From the cell containing the given text, extract its center point as [X, Y] coordinate. 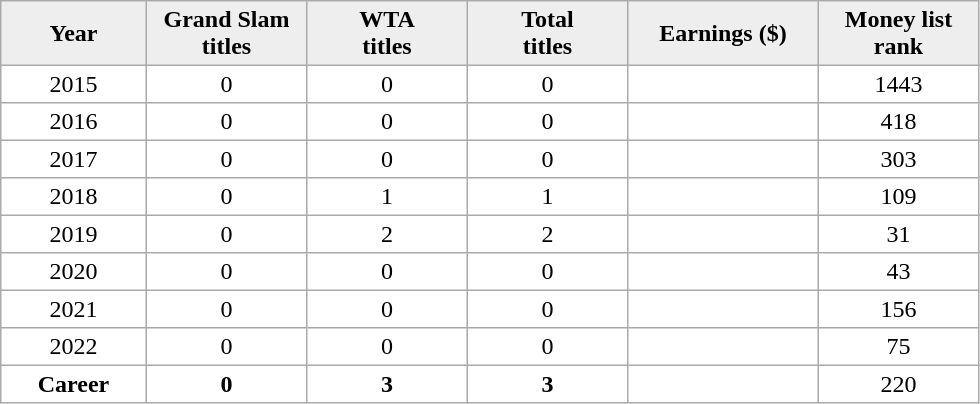
303 [898, 159]
Total titles [547, 33]
2016 [74, 122]
2020 [74, 272]
Career [74, 384]
418 [898, 122]
220 [898, 384]
75 [898, 347]
Grand Slam titles [226, 33]
WTA titles [387, 33]
2022 [74, 347]
Year [74, 33]
2021 [74, 309]
43 [898, 272]
31 [898, 234]
2017 [74, 159]
Money list rank [898, 33]
2015 [74, 84]
2018 [74, 197]
156 [898, 309]
2019 [74, 234]
1443 [898, 84]
109 [898, 197]
Earnings ($) [723, 33]
